Provide the (X, Y) coordinate of the cell's center where the given text is located.  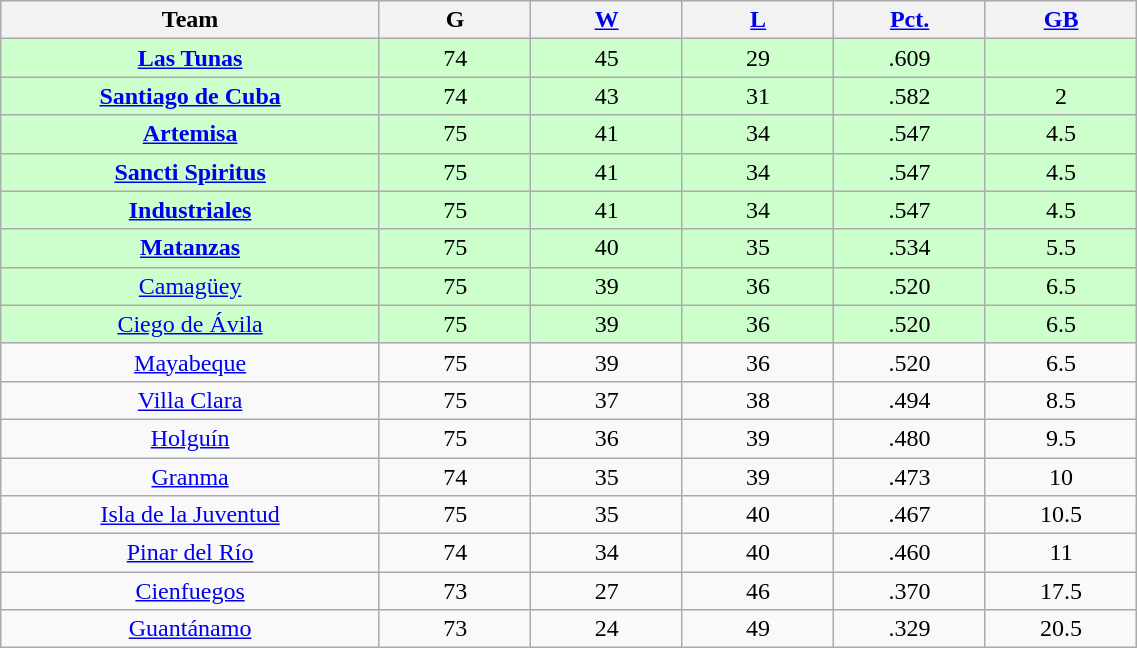
Granma (190, 477)
L (758, 20)
43 (606, 96)
38 (758, 400)
GB (1061, 20)
.609 (910, 58)
Industriales (190, 210)
10.5 (1061, 515)
Las Tunas (190, 58)
Pct. (910, 20)
2 (1061, 96)
.494 (910, 400)
Cienfuegos (190, 591)
Matanzas (190, 248)
24 (606, 629)
Guantánamo (190, 629)
.480 (910, 438)
Holguín (190, 438)
.370 (910, 591)
W (606, 20)
31 (758, 96)
Pinar del Río (190, 553)
11 (1061, 553)
20.5 (1061, 629)
46 (758, 591)
Ciego de Ávila (190, 324)
.467 (910, 515)
5.5 (1061, 248)
9.5 (1061, 438)
.473 (910, 477)
Team (190, 20)
.534 (910, 248)
27 (606, 591)
29 (758, 58)
Santiago de Cuba (190, 96)
Mayabeque (190, 362)
49 (758, 629)
37 (606, 400)
Artemisa (190, 134)
17.5 (1061, 591)
.582 (910, 96)
.329 (910, 629)
10 (1061, 477)
45 (606, 58)
Camagüey (190, 286)
Villa Clara (190, 400)
.460 (910, 553)
Isla de la Juventud (190, 515)
G (454, 20)
8.5 (1061, 400)
Sancti Spiritus (190, 172)
